Find where the given text appears and provide that cell's center as (X, Y) coordinate. 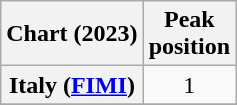
Italy (FIMI) (72, 85)
Peakposition (189, 34)
Chart (2023) (72, 34)
1 (189, 85)
